Scan for the cell matching the given text and deliver its [x, y] coordinate at center. 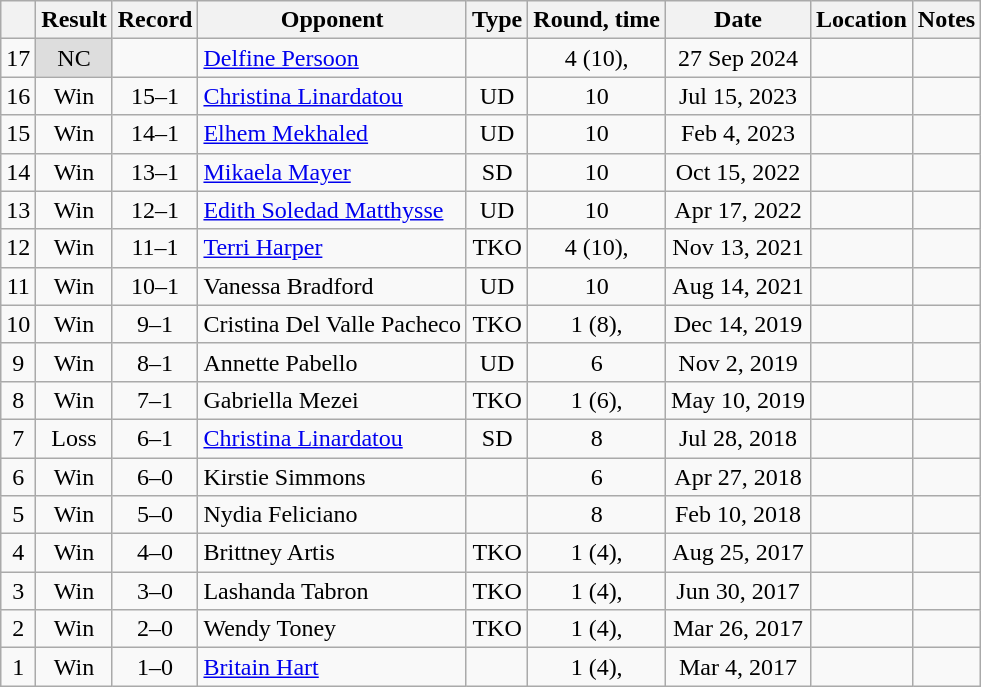
14–1 [155, 134]
Result [74, 20]
Nov 2, 2019 [738, 362]
17 [18, 58]
1–0 [155, 667]
Feb 4, 2023 [738, 134]
Jul 15, 2023 [738, 96]
Opponent [332, 20]
12–1 [155, 210]
Apr 27, 2018 [738, 477]
Oct 15, 2022 [738, 172]
Jun 30, 2017 [738, 591]
Location [862, 20]
Jul 28, 2018 [738, 438]
Round, time [597, 20]
15–1 [155, 96]
Kirstie Simmons [332, 477]
Elhem Mekhaled [332, 134]
10–1 [155, 286]
Wendy Toney [332, 629]
Feb 10, 2018 [738, 515]
Aug 25, 2017 [738, 553]
Nydia Feliciano [332, 515]
1 [18, 667]
Britain Hart [332, 667]
Record [155, 20]
Lashanda Tabron [332, 591]
16 [18, 96]
Brittney Artis [332, 553]
9–1 [155, 324]
5–0 [155, 515]
1 (6), [597, 400]
2 [18, 629]
Cristina Del Valle Pacheco [332, 324]
Terri Harper [332, 248]
Loss [74, 438]
Mikaela Mayer [332, 172]
14 [18, 172]
13–1 [155, 172]
Vanessa Bradford [332, 286]
3–0 [155, 591]
1 (8), [597, 324]
May 10, 2019 [738, 400]
NC [74, 58]
Edith Soledad Matthysse [332, 210]
Dec 14, 2019 [738, 324]
27 Sep 2024 [738, 58]
15 [18, 134]
Apr 17, 2022 [738, 210]
8–1 [155, 362]
Nov 13, 2021 [738, 248]
7–1 [155, 400]
9 [18, 362]
3 [18, 591]
7 [18, 438]
13 [18, 210]
Mar 4, 2017 [738, 667]
Mar 26, 2017 [738, 629]
Annette Pabello [332, 362]
Type [496, 20]
11–1 [155, 248]
Gabriella Mezei [332, 400]
6–0 [155, 477]
Delfine Persoon [332, 58]
6–1 [155, 438]
2–0 [155, 629]
Aug 14, 2021 [738, 286]
4 [18, 553]
Date [738, 20]
11 [18, 286]
4–0 [155, 553]
Notes [946, 20]
12 [18, 248]
5 [18, 515]
